Pinpoint the cell where the given text exists, returning its [X, Y] midpoint coordinate. 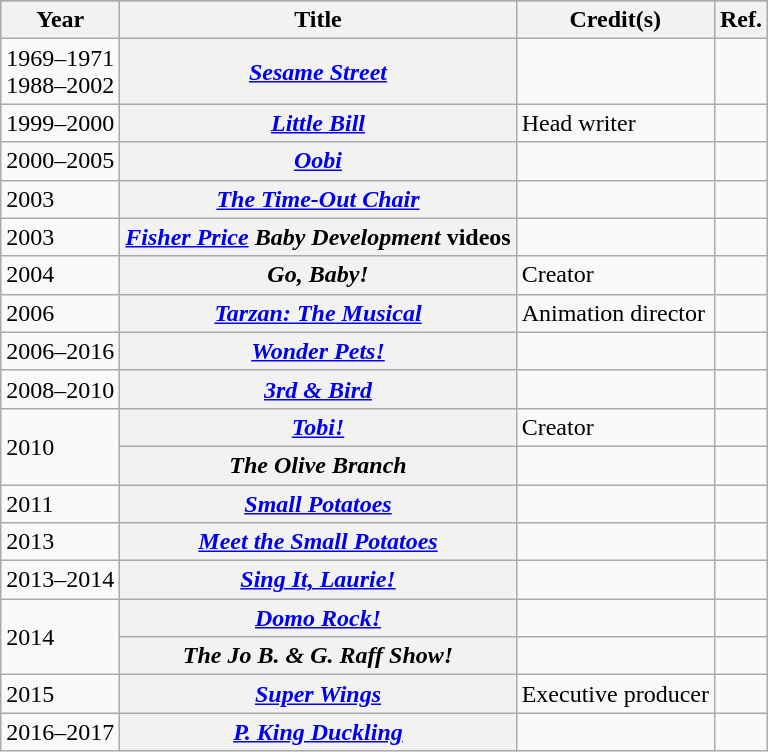
Super Wings [318, 694]
Tobi! [318, 427]
2011 [60, 503]
Domo Rock! [318, 618]
Meet the Small Potatoes [318, 542]
P. King Duckling [318, 732]
2008–2010 [60, 389]
2013–2014 [60, 580]
Sesame Street [318, 72]
Executive producer [615, 694]
Little Bill [318, 123]
Head writer [615, 123]
2000–2005 [60, 161]
The Jo B. & G. Raff Show! [318, 656]
1969–19711988–2002 [60, 72]
2016–2017 [60, 732]
Year [60, 20]
3rd & Bird [318, 389]
Go, Baby! [318, 275]
Sing It, Laurie! [318, 580]
Fisher Price Baby Development videos [318, 237]
Small Potatoes [318, 503]
The Time-Out Chair [318, 199]
2013 [60, 542]
Tarzan: The Musical [318, 313]
2014 [60, 637]
2006 [60, 313]
Oobi [318, 161]
2006–2016 [60, 351]
Ref. [740, 20]
2010 [60, 446]
1999–2000 [60, 123]
Credit(s) [615, 20]
Wonder Pets! [318, 351]
Animation director [615, 313]
Title [318, 20]
2004 [60, 275]
The Olive Branch [318, 465]
2015 [60, 694]
